Identify which cell holds the provided text, then report its [x, y] central coordinate. 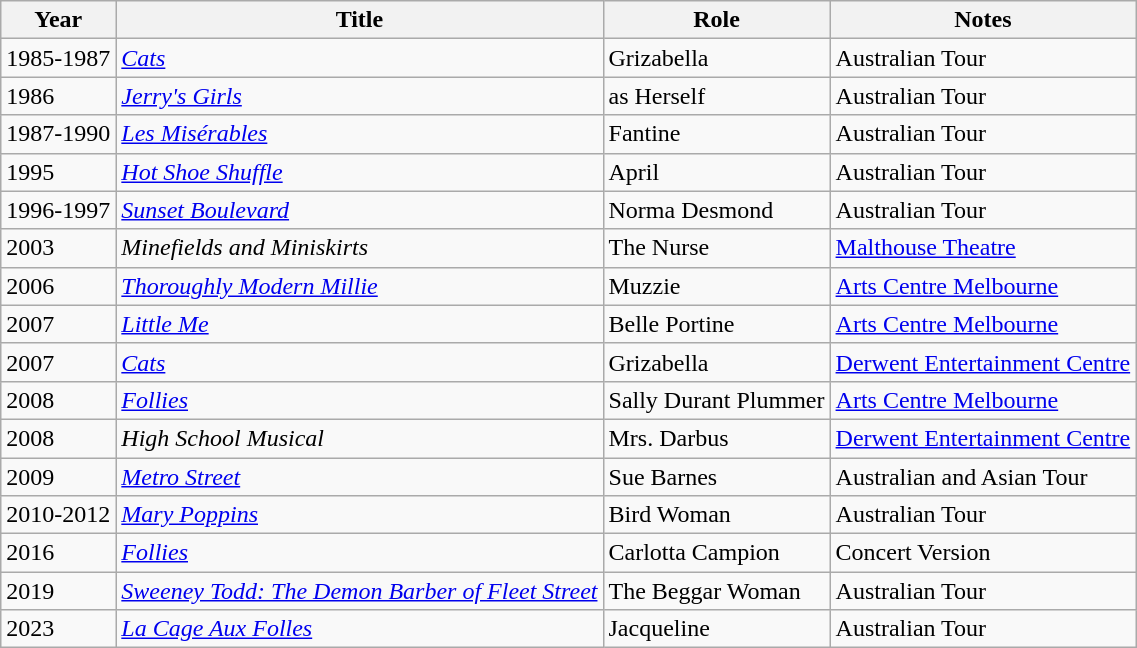
2009 [58, 477]
Metro Street [360, 477]
Muzzie [716, 286]
Concert Version [983, 553]
Australian and Asian Tour [983, 477]
April [716, 172]
2003 [58, 248]
1987-1990 [58, 134]
2019 [58, 591]
1985-1987 [58, 58]
The Nurse [716, 248]
Belle Portine [716, 324]
1996-1997 [58, 210]
1995 [58, 172]
High School Musical [360, 438]
Thoroughly Modern Millie [360, 286]
The Beggar Woman [716, 591]
Norma Desmond [716, 210]
2016 [58, 553]
La Cage Aux Folles [360, 629]
Sweeney Todd: The Demon Barber of Fleet Street [360, 591]
Year [58, 20]
2023 [58, 629]
Hot Shoe Shuffle [360, 172]
Bird Woman [716, 515]
Les Misérables [360, 134]
Sunset Boulevard [360, 210]
Notes [983, 20]
Carlotta Campion [716, 553]
Little Me [360, 324]
1986 [58, 96]
Minefields and Miniskirts [360, 248]
2010-2012 [58, 515]
Jacqueline [716, 629]
Jerry's Girls [360, 96]
Sally Durant Plummer [716, 400]
Title [360, 20]
Mary Poppins [360, 515]
Sue Barnes [716, 477]
Role [716, 20]
as Herself [716, 96]
Malthouse Theatre [983, 248]
Fantine [716, 134]
2006 [58, 286]
Mrs. Darbus [716, 438]
